Detect which cell encompasses the target text, then output its [x, y] center coordinate. 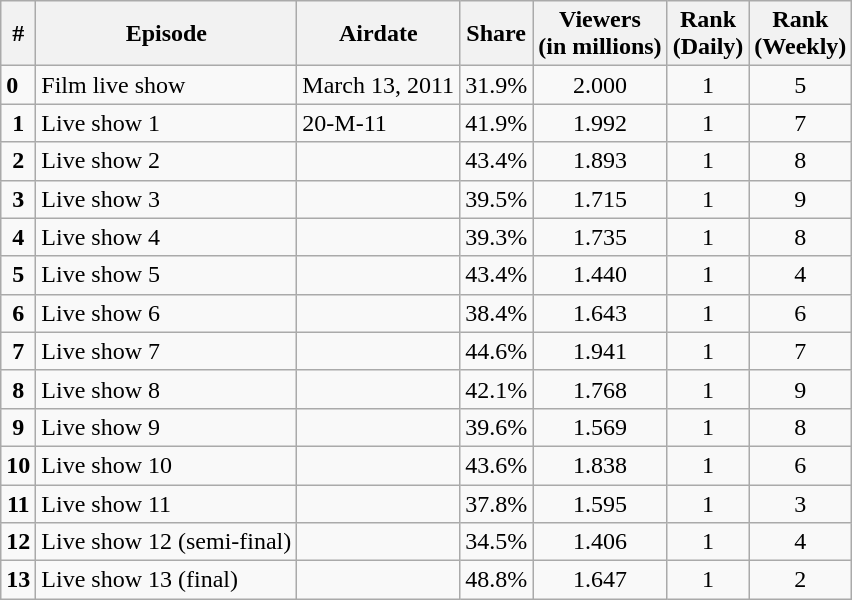
Film live show [166, 85]
Rank(Weekly) [800, 34]
Share [496, 34]
1.406 [600, 542]
Live show 13 (final) [166, 580]
Live show 7 [166, 351]
0 [18, 85]
Live show 5 [166, 275]
1.647 [600, 580]
1.735 [600, 237]
43.6% [496, 465]
38.4% [496, 313]
1.838 [600, 465]
Live show 2 [166, 161]
March 13, 2011 [378, 85]
1.569 [600, 427]
10 [18, 465]
Live show 9 [166, 427]
48.8% [496, 580]
39.3% [496, 237]
Live show 10 [166, 465]
Live show 1 [166, 123]
20-M-11 [378, 123]
Viewers(in millions) [600, 34]
31.9% [496, 85]
41.9% [496, 123]
Rank(Daily) [708, 34]
1.893 [600, 161]
Live show 12 (semi-final) [166, 542]
Live show 8 [166, 389]
13 [18, 580]
37.8% [496, 503]
Episode [166, 34]
44.6% [496, 351]
1.643 [600, 313]
1.992 [600, 123]
1.941 [600, 351]
1.768 [600, 389]
1.595 [600, 503]
12 [18, 542]
11 [18, 503]
34.5% [496, 542]
39.5% [496, 199]
# [18, 34]
Live show 6 [166, 313]
Live show 4 [166, 237]
1.440 [600, 275]
39.6% [496, 427]
Live show 11 [166, 503]
2.000 [600, 85]
Live show 3 [166, 199]
42.1% [496, 389]
1.715 [600, 199]
Airdate [378, 34]
